Pinpoint the cell where the given text exists, returning its (X, Y) midpoint coordinate. 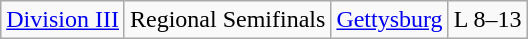
Gettysburg (390, 20)
Division III (63, 20)
L 8–13 (488, 20)
Regional Semifinals (227, 20)
